Return (x, y) of the center of cell containing provided text 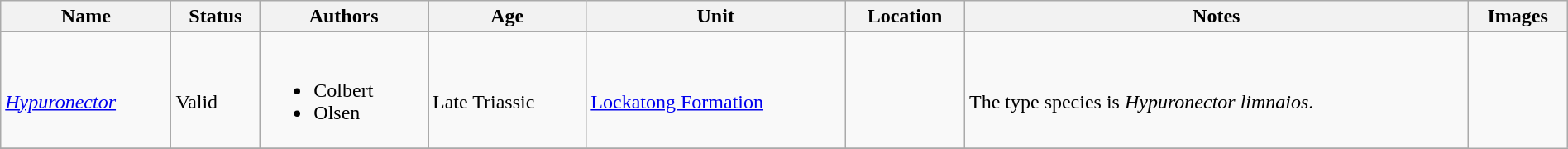
Status (215, 17)
Valid (215, 90)
Hypuronector (86, 90)
The type species is Hypuronector limnaios. (1216, 90)
Authors (344, 17)
Name (86, 17)
Age (508, 17)
Notes (1216, 17)
Late Triassic (508, 90)
Unit (716, 17)
Location (905, 17)
ColbertOlsen (344, 90)
Lockatong Formation (716, 90)
Images (1518, 17)
